Return the [X, Y] coordinate for the center point of the cell that contains the specified text.  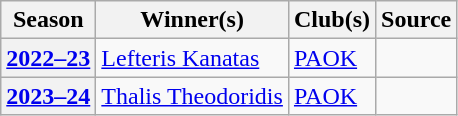
Season [48, 20]
Club(s) [332, 20]
Thalis Theodoridis [192, 96]
Lefteris Kanatas [192, 58]
2023–24 [48, 96]
2022–23 [48, 58]
Source [416, 20]
Winner(s) [192, 20]
